Pinpoint the cell where the given text exists, returning its [x, y] midpoint coordinate. 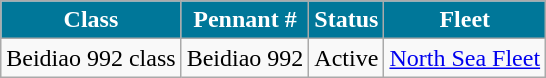
Beidiao 992 [245, 58]
Beidiao 992 class [91, 58]
Class [91, 20]
Pennant # [245, 20]
Active [346, 58]
Status [346, 20]
North Sea Fleet [465, 58]
Fleet [465, 20]
